Pinpoint the cell where the given text exists, returning its [X, Y] midpoint coordinate. 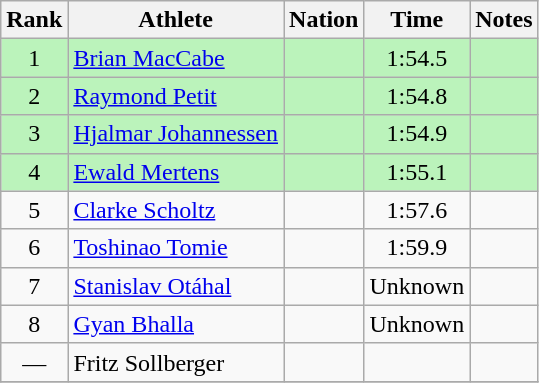
Ewald Mertens [176, 172]
Hjalmar Johannessen [176, 134]
1:55.1 [417, 172]
Athlete [176, 20]
Stanislav Otáhal [176, 286]
5 [34, 210]
1:57.6 [417, 210]
1 [34, 58]
7 [34, 286]
1:59.9 [417, 248]
1:54.9 [417, 134]
— [34, 362]
Notes [504, 20]
3 [34, 134]
4 [34, 172]
6 [34, 248]
1:54.5 [417, 58]
Brian MacCabe [176, 58]
1:54.8 [417, 96]
8 [34, 324]
Raymond Petit [176, 96]
Fritz Sollberger [176, 362]
Rank [34, 20]
Gyan Bhalla [176, 324]
2 [34, 96]
Time [417, 20]
Nation [324, 20]
Toshinao Tomie [176, 248]
Clarke Scholtz [176, 210]
